From the cell containing the given text, extract its center point as [x, y] coordinate. 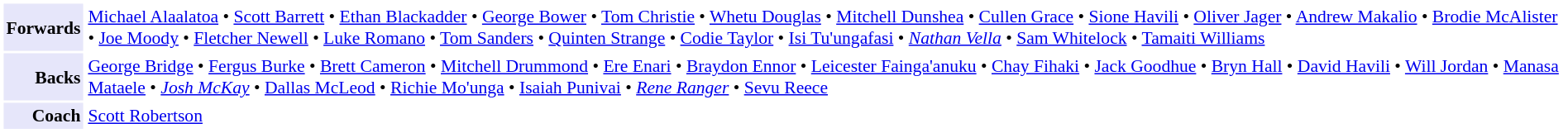
Forwards [43, 26]
Coach [43, 116]
Backs [43, 76]
Scott Robertson [825, 116]
